Detect which cell encompasses the target text, then output its (X, Y) center coordinate. 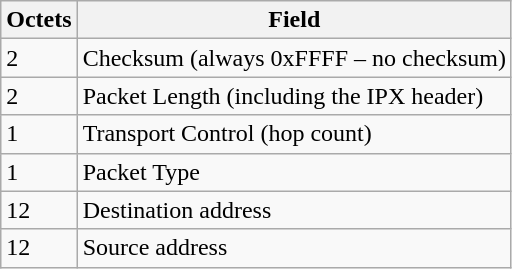
Field (294, 20)
Destination address (294, 210)
Source address (294, 248)
Packet Type (294, 172)
Transport Control (hop count) (294, 134)
Packet Length (including the IPX header) (294, 96)
Checksum (always 0xFFFF – no checksum) (294, 58)
Octets (39, 20)
